Determine the [X, Y] coordinate at the center of the cell enclosing the given text.  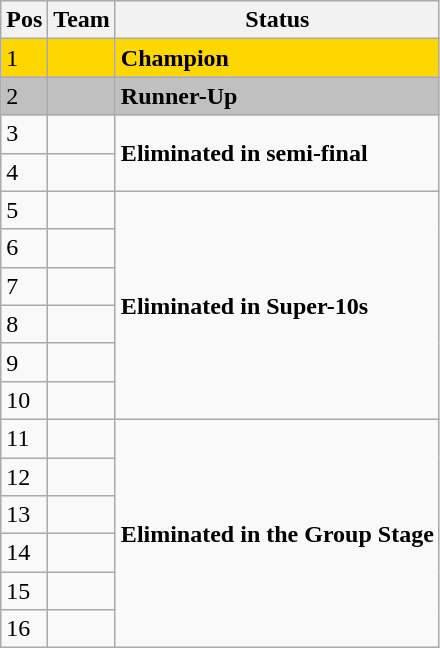
Team [82, 20]
Pos [24, 20]
11 [24, 438]
9 [24, 362]
10 [24, 400]
12 [24, 477]
1 [24, 58]
14 [24, 553]
4 [24, 172]
Eliminated in Super-10s [277, 305]
Eliminated in the Group Stage [277, 533]
3 [24, 134]
6 [24, 248]
13 [24, 515]
16 [24, 629]
Eliminated in semi-final [277, 153]
Status [277, 20]
Runner-Up [277, 96]
Champion [277, 58]
2 [24, 96]
7 [24, 286]
15 [24, 591]
8 [24, 324]
5 [24, 210]
